Scan for the cell matching the given text and deliver its [X, Y] coordinate at center. 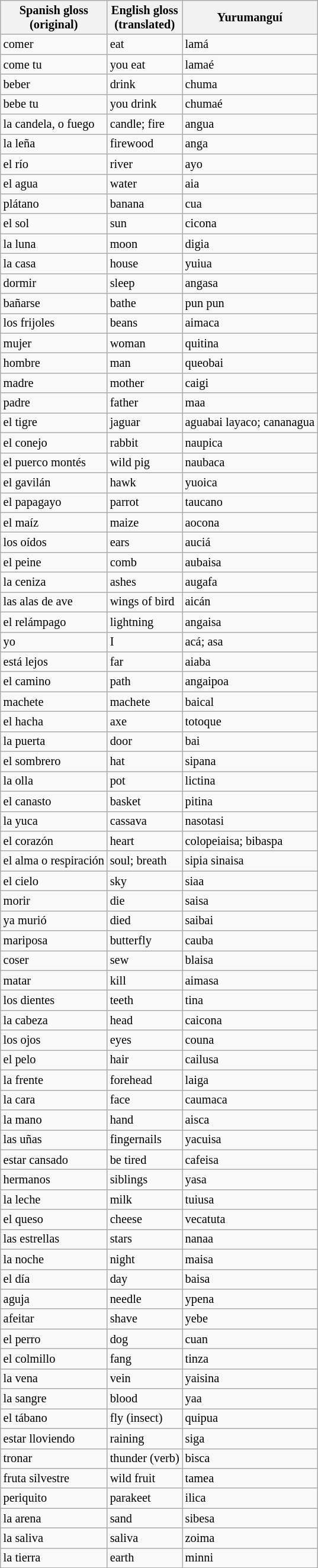
sky [144, 881]
cua [250, 204]
hermanos [54, 1179]
head [144, 1020]
dog [144, 1339]
blaisa [250, 960]
maisa [250, 1259]
hat [144, 762]
el maíz [54, 522]
caigi [250, 383]
el gavilán [54, 482]
sipia sinaisa [250, 861]
madre [54, 383]
ashes [144, 582]
el queso [54, 1219]
bathe [144, 304]
hombre [54, 363]
lictina [250, 781]
mujer [54, 343]
la leña [54, 144]
cafeisa [250, 1160]
la luna [54, 244]
estar lloviendo [54, 1438]
nanaa [250, 1239]
las uñas [54, 1140]
hawk [144, 482]
siga [250, 1438]
el río [54, 164]
house [144, 263]
el día [54, 1279]
el conejo [54, 443]
pot [144, 781]
yebe [250, 1319]
cauba [250, 941]
caumaca [250, 1100]
el relámpago [54, 622]
eyes [144, 1040]
naupica [250, 443]
angaipoa [250, 682]
ya murió [54, 921]
kill [144, 980]
la puerta [54, 741]
el agua [54, 184]
tinza [250, 1359]
yaa [250, 1399]
aisca [250, 1119]
aguabai layaco; cananagua [250, 422]
lamaé [250, 64]
yasa [250, 1179]
fingernails [144, 1140]
aguja [54, 1299]
moon [144, 244]
yaisina [250, 1379]
bai [250, 741]
queobai [250, 363]
acá; asa [250, 642]
sew [144, 960]
ears [144, 542]
colopeiaisa; bibaspa [250, 841]
lightning [144, 622]
fruta silvestre [54, 1478]
die [144, 901]
face [144, 1100]
nasotasi [250, 821]
ilica [250, 1498]
water [144, 184]
estar cansado [54, 1160]
el pelo [54, 1060]
fang [144, 1359]
yo [54, 642]
father [144, 403]
night [144, 1259]
I [144, 642]
yacuisa [250, 1140]
quitina [250, 343]
fly (insect) [144, 1418]
el perro [54, 1339]
cassava [144, 821]
tina [250, 1001]
thunder (verb) [144, 1459]
Spanish gloss (original) [54, 17]
soul; breath [144, 861]
maize [144, 522]
forehead [144, 1080]
cheese [144, 1219]
aicán [250, 602]
los frijoles [54, 323]
la arena [54, 1518]
morir [54, 901]
aimasa [250, 980]
padre [54, 403]
sipana [250, 762]
aocona [250, 522]
la tierra [54, 1558]
la mano [54, 1119]
el sombrero [54, 762]
raining [144, 1438]
la sangre [54, 1399]
el alma o respiración [54, 861]
bañarse [54, 304]
yuiua [250, 263]
bisca [250, 1459]
minni [250, 1558]
hand [144, 1119]
mariposa [54, 941]
cailusa [250, 1060]
firewood [144, 144]
pitina [250, 801]
aiaba [250, 662]
be tired [144, 1160]
plátano [54, 204]
beans [144, 323]
aubaisa [250, 562]
axe [144, 721]
la leche [54, 1199]
el tigre [54, 422]
matar [54, 980]
parrot [144, 502]
el hacha [54, 721]
angasa [250, 283]
la saliva [54, 1538]
you drink [144, 104]
aimaca [250, 323]
el papagayo [54, 502]
wild pig [144, 463]
basket [144, 801]
bebe tu [54, 104]
vein [144, 1379]
eat [144, 44]
comb [144, 562]
naubaca [250, 463]
comer [54, 44]
English gloss (translated) [144, 17]
el colmillo [54, 1359]
el peine [54, 562]
angaisa [250, 622]
anga [250, 144]
el sol [54, 224]
siaa [250, 881]
dormir [54, 283]
heart [144, 841]
butterfly [144, 941]
come tu [54, 64]
auciá [250, 542]
chumaé [250, 104]
la cara [54, 1100]
la cabeza [54, 1020]
yuoica [250, 482]
milk [144, 1199]
man [144, 363]
tamea [250, 1478]
vecatuta [250, 1219]
los ojos [54, 1040]
jaguar [144, 422]
las alas de ave [54, 602]
stars [144, 1239]
sleep [144, 283]
las estrellas [54, 1239]
siblings [144, 1179]
saibai [250, 921]
los oídos [54, 542]
candle; fire [144, 124]
couna [250, 1040]
needle [144, 1299]
la vena [54, 1379]
mother [144, 383]
el cielo [54, 881]
periquito [54, 1498]
sun [144, 224]
laiga [250, 1080]
la olla [54, 781]
tuiusa [250, 1199]
augafa [250, 582]
maa [250, 403]
la yuca [54, 821]
wings of bird [144, 602]
saisa [250, 901]
teeth [144, 1001]
el canasto [54, 801]
los dientes [54, 1001]
la noche [54, 1259]
el corazón [54, 841]
chuma [250, 84]
path [144, 682]
lamá [250, 44]
está lejos [54, 662]
you eat [144, 64]
river [144, 164]
woman [144, 343]
la candela, o fuego [54, 124]
parakeet [144, 1498]
beber [54, 84]
pun pun [250, 304]
cicona [250, 224]
sibesa [250, 1518]
la ceniza [54, 582]
ayo [250, 164]
la casa [54, 263]
saliva [144, 1538]
day [144, 1279]
wild fruit [144, 1478]
el camino [54, 682]
caicona [250, 1020]
baical [250, 702]
quipua [250, 1418]
hair [144, 1060]
door [144, 741]
drink [144, 84]
cuan [250, 1339]
ypena [250, 1299]
blood [144, 1399]
zoima [250, 1538]
totoque [250, 721]
far [144, 662]
rabbit [144, 443]
shave [144, 1319]
baisa [250, 1279]
el tábano [54, 1418]
digia [250, 244]
banana [144, 204]
taucano [250, 502]
aia [250, 184]
el puerco montés [54, 463]
earth [144, 1558]
tronar [54, 1459]
coser [54, 960]
angua [250, 124]
sand [144, 1518]
la frente [54, 1080]
afeitar [54, 1319]
died [144, 921]
Yurumanguí [250, 17]
